Determine the (x, y) coordinate at the center of the cell enclosing the given text.  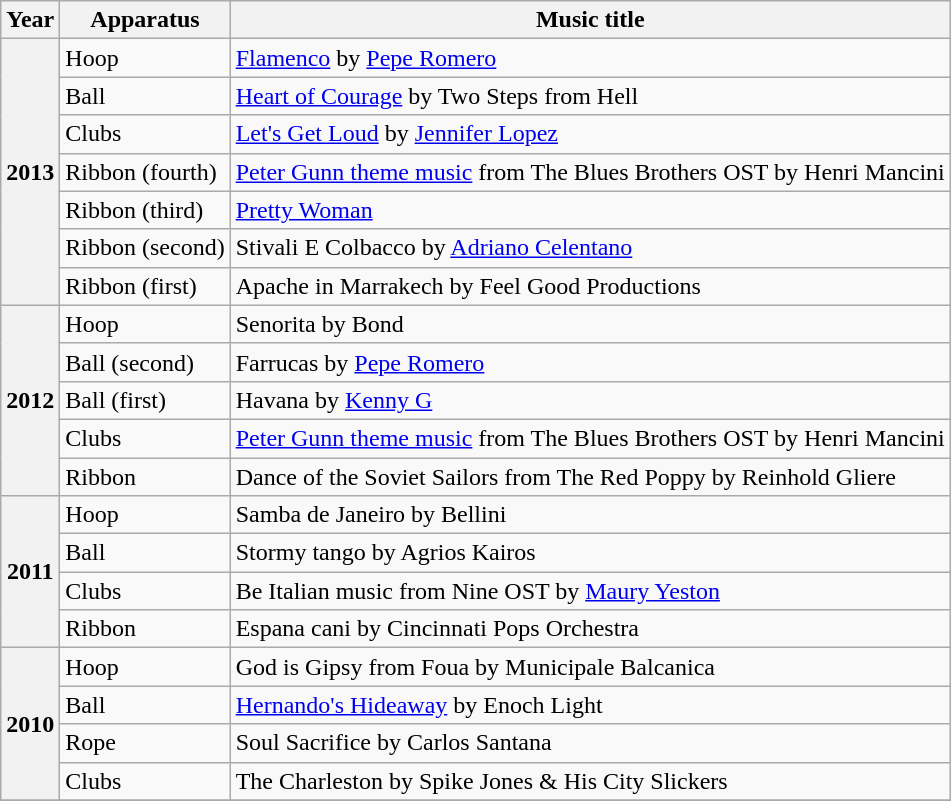
Pretty Woman (590, 210)
Apache in Marrakech by Feel Good Productions (590, 286)
Soul Sacrifice by Carlos Santana (590, 743)
The Charleston by Spike Jones & His City Slickers (590, 781)
2011 (30, 572)
Dance of the Soviet Sailors from The Red Poppy by Reinhold Gliere (590, 477)
Ball (first) (145, 400)
Heart of Courage by Two Steps from Hell (590, 96)
Apparatus (145, 20)
Havana by Kenny G (590, 400)
2013 (30, 172)
Senorita by Bond (590, 324)
Farrucas by Pepe Romero (590, 362)
Ribbon (first) (145, 286)
Let's Get Loud by Jennifer Lopez (590, 134)
Flamenco by Pepe Romero (590, 58)
Ribbon (second) (145, 248)
Rope (145, 743)
Stivali E Colbacco by Adriano Celentano (590, 248)
2010 (30, 724)
God is Gipsy from Foua by Municipale Balcanica (590, 667)
Be Italian music from Nine OST by Maury Yeston (590, 591)
Stormy tango by Agrios Kairos (590, 553)
Hernando's Hideaway by Enoch Light (590, 705)
Ribbon (fourth) (145, 172)
Espana cani by Cincinnati Pops Orchestra (590, 629)
2012 (30, 400)
Ribbon (third) (145, 210)
Ball (second) (145, 362)
Samba de Janeiro by Bellini (590, 515)
Music title (590, 20)
Year (30, 20)
